Extract the (X, Y) coordinate from the center of the cell holding the provided text.  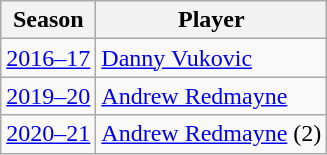
2019–20 (48, 96)
Season (48, 20)
2020–21 (48, 134)
2016–17 (48, 58)
Player (212, 20)
Danny Vukovic (212, 58)
Andrew Redmayne (2) (212, 134)
Andrew Redmayne (212, 96)
